Search for the cell housing the specified text and yield its [X, Y] center coordinate. 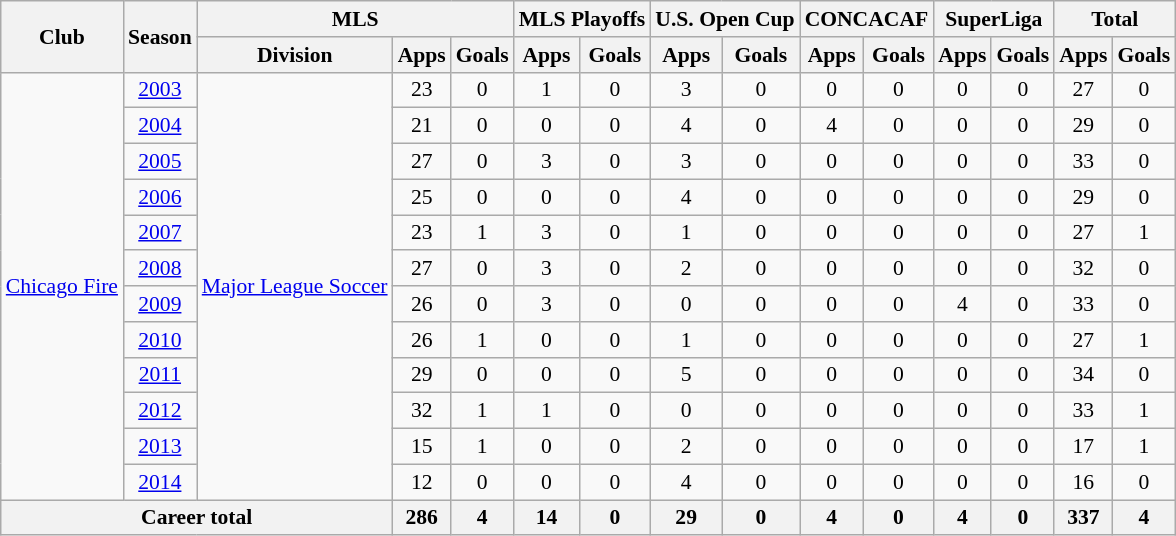
Career total [197, 518]
U.S. Open Cup [724, 19]
337 [1083, 518]
2011 [160, 375]
2006 [160, 197]
2004 [160, 126]
2014 [160, 482]
5 [686, 375]
Season [160, 36]
2009 [160, 304]
286 [422, 518]
Total [1114, 19]
2007 [160, 233]
12 [422, 482]
2008 [160, 269]
2005 [160, 162]
CONCACAF [867, 19]
2012 [160, 411]
17 [1083, 447]
2010 [160, 340]
25 [422, 197]
Chicago Fire [62, 286]
Club [62, 36]
21 [422, 126]
Division [295, 55]
14 [547, 518]
2003 [160, 90]
SuperLiga [994, 19]
Major League Soccer [295, 286]
MLS [356, 19]
34 [1083, 375]
MLS Playoffs [582, 19]
16 [1083, 482]
15 [422, 447]
2013 [160, 447]
